Provide the [x, y] coordinate of the cell's center where the given text is located.  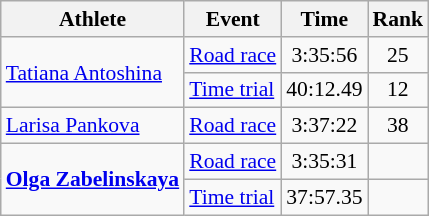
25 [398, 55]
Olga Zabelinskaya [92, 180]
Athlete [92, 19]
3:37:22 [324, 126]
Event [232, 19]
Time [324, 19]
Rank [398, 19]
Tatiana Antoshina [92, 72]
12 [398, 90]
40:12.49 [324, 90]
3:35:56 [324, 55]
3:35:31 [324, 162]
37:57.35 [324, 197]
38 [398, 126]
Larisa Pankova [92, 126]
